Find where the given text appears and provide that cell's center as [x, y] coordinate. 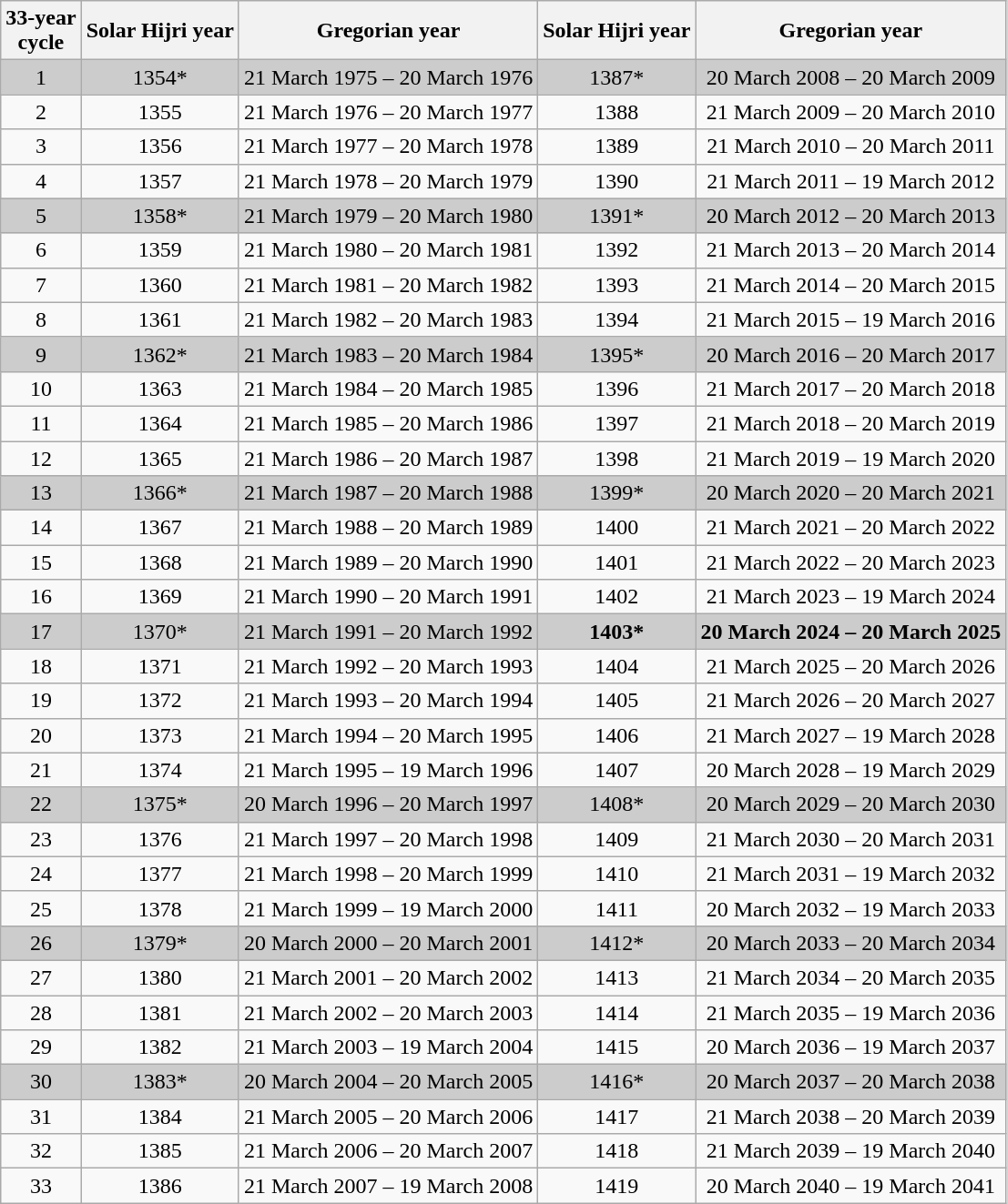
1405 [617, 701]
21 March 1995 – 19 March 1996 [388, 770]
21 March 2014 – 20 March 2015 [850, 285]
21 March 1976 – 20 March 1977 [388, 112]
21 March 1999 – 19 March 2000 [388, 908]
1394 [617, 319]
1355 [160, 112]
21 March 1978 – 20 March 1979 [388, 181]
21 March 1993 – 20 March 1994 [388, 701]
20 [41, 735]
16 [41, 597]
21 March 1983 – 20 March 1984 [388, 354]
21 March 2015 – 19 March 2016 [850, 319]
1390 [617, 181]
1361 [160, 319]
20 March 2037 – 20 March 2038 [850, 1082]
21 March 2025 – 20 March 2026 [850, 666]
1367 [160, 528]
21 March 1987 – 20 March 1988 [388, 493]
32 [41, 1151]
1359 [160, 250]
1373 [160, 735]
1412* [617, 943]
1388 [617, 112]
7 [41, 285]
21 March 2034 – 20 March 2035 [850, 977]
20 March 2000 – 20 March 2001 [388, 943]
21 March 2018 – 20 March 2019 [850, 423]
1368 [160, 562]
1354* [160, 77]
1360 [160, 285]
21 March 2013 – 20 March 2014 [850, 250]
30 [41, 1082]
21 March 2007 – 19 March 2008 [388, 1186]
20 March 2012 – 20 March 2013 [850, 216]
21 March 2017 – 20 March 2018 [850, 389]
2 [41, 112]
21 March 2021 – 20 March 2022 [850, 528]
21 March 1998 – 20 March 1999 [388, 874]
21 March 2009 – 20 March 2010 [850, 112]
21 March 1975 – 20 March 1976 [388, 77]
1372 [160, 701]
27 [41, 977]
21 March 1984 – 20 March 1985 [388, 389]
21 March 1991 – 20 March 1992 [388, 632]
21 March 2035 – 19 March 2036 [850, 1013]
1371 [160, 666]
1414 [617, 1013]
13 [41, 493]
1374 [160, 770]
21 March 1988 – 20 March 1989 [388, 528]
1413 [617, 977]
1375* [160, 804]
1409 [617, 839]
20 March 2008 – 20 March 2009 [850, 77]
21 March 2005 – 20 March 2006 [388, 1117]
9 [41, 354]
1415 [617, 1047]
5 [41, 216]
1362* [160, 354]
1419 [617, 1186]
6 [41, 250]
1358* [160, 216]
21 March 1989 – 20 March 1990 [388, 562]
28 [41, 1013]
20 March 2016 – 20 March 2017 [850, 354]
1418 [617, 1151]
1356 [160, 147]
20 March 2032 – 19 March 2033 [850, 908]
1403* [617, 632]
21 March 2003 – 19 March 2004 [388, 1047]
1381 [160, 1013]
1410 [617, 874]
20 March 2029 – 20 March 2030 [850, 804]
1382 [160, 1047]
21 March 1985 – 20 March 1986 [388, 423]
20 March 2040 – 19 March 2041 [850, 1186]
21 March 2006 – 20 March 2007 [388, 1151]
1386 [160, 1186]
21 March 2027 – 19 March 2028 [850, 735]
21 March 2011 – 19 March 2012 [850, 181]
1407 [617, 770]
1417 [617, 1117]
1396 [617, 389]
21 March 1990 – 20 March 1991 [388, 597]
25 [41, 908]
20 March 2028 – 19 March 2029 [850, 770]
18 [41, 666]
1408* [617, 804]
21 March 1992 – 20 March 1993 [388, 666]
1401 [617, 562]
31 [41, 1117]
21 March 1986 – 20 March 1987 [388, 458]
11 [41, 423]
21 March 2002 – 20 March 2003 [388, 1013]
23 [41, 839]
1384 [160, 1117]
33-year cycle [41, 31]
21 March 2022 – 20 March 2023 [850, 562]
24 [41, 874]
1416* [617, 1082]
1392 [617, 250]
33 [41, 1186]
20 March 2036 – 19 March 2037 [850, 1047]
1393 [617, 285]
10 [41, 389]
21 March 1982 – 20 March 1983 [388, 319]
4 [41, 181]
21 March 2031 – 19 March 2032 [850, 874]
20 March 2033 – 20 March 2034 [850, 943]
20 March 2024 – 20 March 2025 [850, 632]
1389 [617, 147]
1387* [617, 77]
1378 [160, 908]
1357 [160, 181]
21 March 2026 – 20 March 2027 [850, 701]
20 March 2020 – 20 March 2021 [850, 493]
1365 [160, 458]
1397 [617, 423]
22 [41, 804]
21 March 1994 – 20 March 1995 [388, 735]
21 March 1997 – 20 March 1998 [388, 839]
1364 [160, 423]
21 March 2010 – 20 March 2011 [850, 147]
1366* [160, 493]
1411 [617, 908]
21 March 2030 – 20 March 2031 [850, 839]
1383* [160, 1082]
21 March 1979 – 20 March 1980 [388, 216]
8 [41, 319]
1369 [160, 597]
19 [41, 701]
1404 [617, 666]
17 [41, 632]
21 March 2038 – 20 March 2039 [850, 1117]
1377 [160, 874]
1380 [160, 977]
21 March 1980 – 20 March 1981 [388, 250]
1385 [160, 1151]
12 [41, 458]
29 [41, 1047]
1400 [617, 528]
15 [41, 562]
21 March 2019 – 19 March 2020 [850, 458]
20 March 2004 – 20 March 2005 [388, 1082]
14 [41, 528]
1376 [160, 839]
26 [41, 943]
1399* [617, 493]
1406 [617, 735]
20 March 1996 – 20 March 1997 [388, 804]
1379* [160, 943]
1402 [617, 597]
1398 [617, 458]
21 March 1977 – 20 March 1978 [388, 147]
21 March 2039 – 19 March 2040 [850, 1151]
21 March 1981 – 20 March 1982 [388, 285]
3 [41, 147]
1391* [617, 216]
1395* [617, 354]
21 [41, 770]
21 March 2001 – 20 March 2002 [388, 977]
1370* [160, 632]
1 [41, 77]
1363 [160, 389]
21 March 2023 – 19 March 2024 [850, 597]
